Identify which cell holds the provided text, then report its (X, Y) central coordinate. 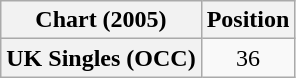
Chart (2005) (101, 20)
36 (248, 58)
Position (248, 20)
UK Singles (OCC) (101, 58)
